Determine the [X, Y] coordinate at the center of the cell enclosing the given text.  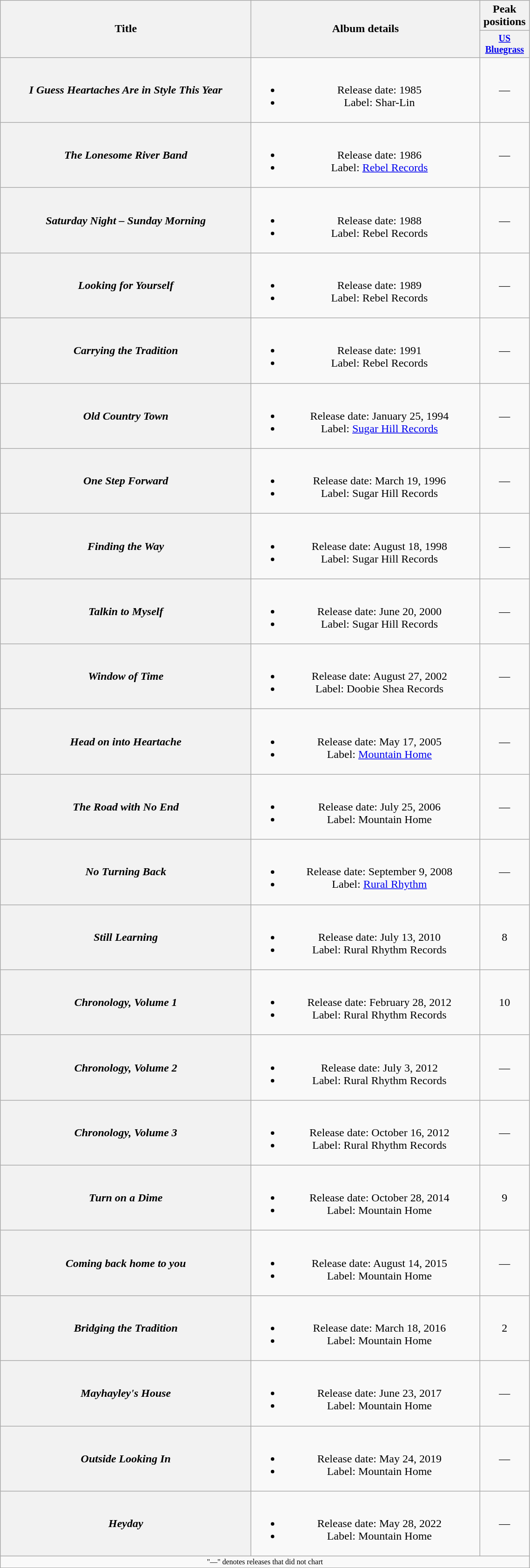
Release date: October 28, 2014Label: Mountain Home [366, 1198]
The Lonesome River Band [126, 155]
"—" denotes releases that did not chart [265, 1562]
Old Country Town [126, 416]
Bridging the Tradition [126, 1328]
The Road with No End [126, 807]
I Guess Heartaches Are in Style This Year [126, 90]
Release date: 1989Label: Rebel Records [366, 285]
Chronology, Volume 3 [126, 1132]
Release date: August 27, 2002Label: Doobie Shea Records [366, 677]
Coming back home to you [126, 1263]
Window of Time [126, 677]
Release date: July 3, 2012Label: Rural Rhythm Records [366, 1067]
Release date: February 28, 2012Label: Rural Rhythm Records [366, 1002]
Looking for Yourself [126, 285]
Talkin to Myself [126, 611]
Release date: August 14, 2015Label: Mountain Home [366, 1263]
Heyday [126, 1524]
Release date: August 18, 1998Label: Sugar Hill Records [366, 546]
Release date: May 17, 2005Label: Mountain Home [366, 742]
Chronology, Volume 2 [126, 1067]
Release date: 1988Label: Rebel Records [366, 220]
Carrying the Tradition [126, 351]
Finding the Way [126, 546]
Release date: July 13, 2010Label: Rural Rhythm Records [366, 937]
Release date: June 20, 2000Label: Sugar Hill Records [366, 611]
Release date: May 28, 2022Label: Mountain Home [366, 1524]
Release date: September 9, 2008Label: Rural Rhythm [366, 872]
US Bluegrass [504, 44]
Still Learning [126, 937]
Release date: January 25, 1994Label: Sugar Hill Records [366, 416]
One Step Forward [126, 481]
Peak positions [504, 16]
8 [504, 937]
Head on into Heartache [126, 742]
Release date: March 19, 1996Label: Sugar Hill Records [366, 481]
Mayhayley's House [126, 1394]
Release date: 1986Label: Rebel Records [366, 155]
Outside Looking In [126, 1459]
Release date: 1985Label: Shar-Lin [366, 90]
Chronology, Volume 1 [126, 1002]
Album details [366, 29]
10 [504, 1002]
Release date: May 24, 2019Label: Mountain Home [366, 1459]
Release date: June 23, 2017Label: Mountain Home [366, 1394]
Saturday Night – Sunday Morning [126, 220]
Release date: March 18, 2016Label: Mountain Home [366, 1328]
9 [504, 1198]
Title [126, 29]
Release date: 1991Label: Rebel Records [366, 351]
Release date: October 16, 2012Label: Rural Rhythm Records [366, 1132]
2 [504, 1328]
Release date: July 25, 2006Label: Mountain Home [366, 807]
No Turning Back [126, 872]
Turn on a Dime [126, 1198]
